From the cell containing the given text, extract its center point as [x, y] coordinate. 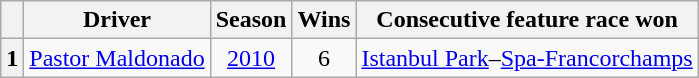
Driver [117, 20]
Pastor Maldonado [117, 58]
1 [12, 58]
Consecutive feature race won [527, 20]
2010 [251, 58]
Wins [324, 20]
Istanbul Park–Spa-Francorchamps [527, 58]
6 [324, 58]
Season [251, 20]
